Find where the given text appears and provide that cell's center as (x, y) coordinate. 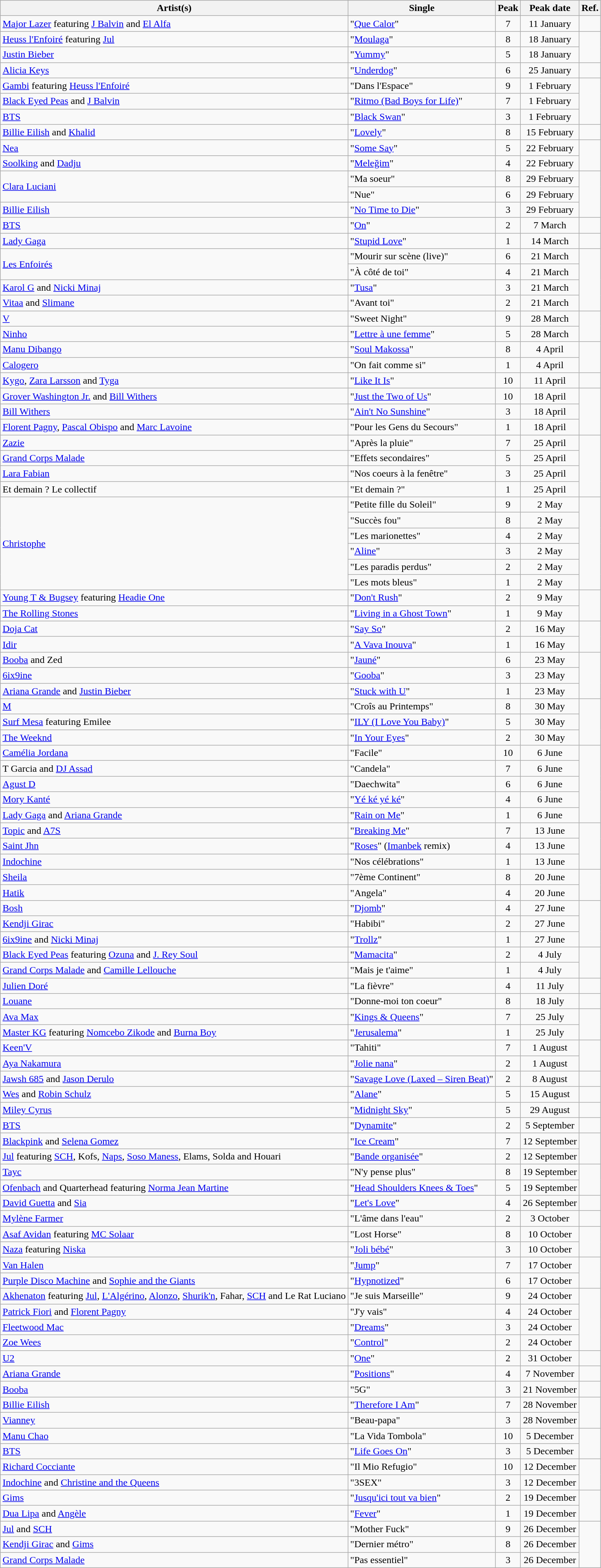
11 April (550, 380)
Aya Nakamura (174, 1063)
Mylène Farmer (174, 1219)
"Black Swan" (422, 117)
Ava Max (174, 1017)
Van Halen (174, 1265)
"Nue" (422, 194)
Patrick Fiori and Florent Pagny (174, 1312)
7 March (550, 225)
"Après la pluie" (422, 442)
"Yummy" (422, 55)
Ofenbach and Quarterhead featuring Norma Jean Martine (174, 1188)
"Les marionettes" (422, 536)
"Hypnotized" (422, 1281)
"Et demain ?" (422, 489)
"Positions" (422, 1374)
Indochine (174, 861)
Asaf Avidan featuring MC Solaar (174, 1234)
"Head Shoulders Knees & Toes" (422, 1188)
Justin Bieber (174, 55)
"Pas essentiel" (422, 1560)
Peak (508, 8)
"Trollz" (422, 939)
Jul featuring SCH, Kofs, Naps, Soso Maness, Elams, Solda and Houari (174, 1156)
"Meleğim" (422, 163)
The Weeknd (174, 738)
Julien Doré (174, 986)
"Yé ké yé ké" (422, 799)
Indochine and Christine and the Queens (174, 1482)
Peak date (550, 8)
"Dreams" (422, 1327)
M (174, 707)
Louane (174, 1001)
"Jump" (422, 1265)
Ninho (174, 334)
Karol G and Nicki Minaj (174, 287)
Sheila (174, 877)
"Soul Makossa" (422, 349)
Gambi featuring Heuss l'Enfoiré (174, 86)
Saint Jhn (174, 846)
"Gooba" (422, 675)
Wes and Robin Schulz (174, 1094)
Jul and SCH (174, 1529)
"Don't Rush" (422, 598)
Doja Cat (174, 629)
"Midnight Sky" (422, 1110)
"Mamacita" (422, 955)
"Les mots bleus" (422, 582)
"Some Say" (422, 148)
"Beau-papa" (422, 1420)
15 August (550, 1094)
"Aline" (422, 551)
"Living in a Ghost Town" (422, 613)
"Lost Horse" (422, 1234)
"Avant toi" (422, 303)
Artist(s) (174, 8)
"Nos coeurs à la fenêtre" (422, 474)
"Mais je t'aime" (422, 970)
"Angela" (422, 892)
"Alane" (422, 1094)
"Dynamite" (422, 1125)
"Just the Two of Us" (422, 396)
"Bande organisée" (422, 1156)
Surf Mesa featuring Emilee (174, 722)
Vitaa and Slimane (174, 303)
Dua Lipa and Angèle (174, 1513)
Idir (174, 644)
Grand Corps Malade and Camille Lellouche (174, 970)
Naza featuring Niska (174, 1250)
Kendji Girac and Gims (174, 1544)
Booba (174, 1389)
Calogero (174, 365)
Zazie (174, 442)
David Guetta and Sia (174, 1203)
"In Your Eyes" (422, 738)
"Ice Cream" (422, 1141)
Et demain ? Le collectif (174, 489)
"Control" (422, 1343)
Billie Eilish and Khalid (174, 132)
"Croîs au Printemps" (422, 707)
14 March (550, 241)
Alicia Keys (174, 70)
Bill Withers (174, 411)
"Habibi" (422, 923)
Lady Gaga (174, 241)
"Tusa" (422, 287)
"Life Goes On" (422, 1451)
"On" (422, 225)
"3SEX" (422, 1482)
Black Eyed Peas featuring Ozuna and J. Rey Soul (174, 955)
"Facile" (422, 753)
Richard Cocciante (174, 1467)
"Mother Fuck" (422, 1529)
Ariana Grande (174, 1374)
Major Lazer featuring J Balvin and El Alfa (174, 24)
"Stupid Love" (422, 241)
"One" (422, 1358)
Tayc (174, 1172)
"Fever" (422, 1513)
"Therefore I Am" (422, 1405)
"ILY (I Love You Baby)" (422, 722)
"7ème Continent" (422, 877)
Zoe Wees (174, 1343)
"La fièvre" (422, 986)
"Il Mio Refugio" (422, 1467)
The Rolling Stones (174, 613)
"A Vava Inouva" (422, 644)
11 January (550, 24)
Grover Washington Jr. and Bill Withers (174, 396)
"Rain on Me" (422, 815)
Soolking and Dadju (174, 163)
"Jerusalema" (422, 1032)
Lara Fabian (174, 474)
Vianney (174, 1420)
Manu Chao (174, 1435)
Single (422, 8)
"Daechwita" (422, 784)
"N'y pense plus" (422, 1172)
"Stuck with U" (422, 691)
Master KG featuring Nomcebo Zikode and Burna Boy (174, 1032)
25 January (550, 70)
Lady Gaga and Ariana Grande (174, 815)
"Sweet Night" (422, 318)
"Succès fou" (422, 520)
6ix9ine and Nicki Minaj (174, 939)
"Lettre à une femme" (422, 334)
U2 (174, 1358)
Topic and A7S (174, 830)
V (174, 318)
"Les paradis perdus" (422, 567)
"L'âme dans l'eau" (422, 1219)
Florent Pagny, Pascal Obispo and Marc Lavoine (174, 427)
"Pour les Gens du Secours" (422, 427)
11 July (550, 986)
"Say So" (422, 629)
T Garcia and DJ Assad (174, 769)
Agust D (174, 784)
Keen'V (174, 1048)
Akhenaton featuring Jul, L'Algérino, Alonzo, Shurik'n, Fahar, SCH and Le Rat Luciano (174, 1296)
"Ritmo (Bad Boys for Life)" (422, 101)
"Moulaga" (422, 39)
"Petite fille du Soleil" (422, 505)
29 August (550, 1110)
Kygo, Zara Larsson and Tyga (174, 380)
"Jusqu'ici tout va bien" (422, 1498)
Black Eyed Peas and J Balvin (174, 101)
"Savage Love (Laxed – Siren Beat)" (422, 1079)
6ix9ine (174, 675)
Mory Kanté (174, 799)
Hatik (174, 892)
"Ain't No Sunshine" (422, 411)
"Candela" (422, 769)
"Effets secondaires" (422, 458)
"Donne-moi ton coeur" (422, 1001)
"Mourir sur scène (live)" (422, 256)
"Kings & Queens" (422, 1017)
Clara Luciani (174, 186)
"Je suis Marseille" (422, 1296)
"Jolie nana" (422, 1063)
"Jauné" (422, 660)
Fleetwood Mac (174, 1327)
"On fait comme si" (422, 365)
Miley Cyrus (174, 1110)
"Djomb" (422, 908)
Camélia Jordana (174, 753)
Gims (174, 1498)
Les Enfoirés (174, 264)
"Que Calor" (422, 24)
26 September (550, 1203)
Ariana Grande and Justin Bieber (174, 691)
18 July (550, 1001)
21 November (550, 1389)
Blackpink and Selena Gomez (174, 1141)
Christophe (174, 543)
Bosh (174, 908)
"Lovely" (422, 132)
Ref. (590, 8)
"Dernier métro" (422, 1544)
"Breaking Me" (422, 830)
"Dans l'Espace" (422, 86)
Manu Dibango (174, 349)
"J'y vais" (422, 1312)
"Like It Is" (422, 380)
Booba and Zed (174, 660)
"La Vida Tombola" (422, 1435)
"Nos célébrations" (422, 861)
8 August (550, 1079)
"Joli bébé" (422, 1250)
15 February (550, 132)
"5G" (422, 1389)
"Let's Love" (422, 1203)
"À côté de toi" (422, 272)
"Tahiti" (422, 1048)
"Underdog" (422, 70)
Kendji Girac (174, 923)
Young T & Bugsey featuring Headie One (174, 598)
Nea (174, 148)
Jawsh 685 and Jason Derulo (174, 1079)
31 October (550, 1358)
7 November (550, 1374)
Purple Disco Machine and Sophie and the Giants (174, 1281)
"Ma soeur" (422, 179)
"No Time to Die" (422, 210)
3 October (550, 1219)
5 September (550, 1125)
Heuss l'Enfoiré featuring Jul (174, 39)
"Roses" (Imanbek remix) (422, 846)
